Search for the cell housing the specified text and yield its [X, Y] center coordinate. 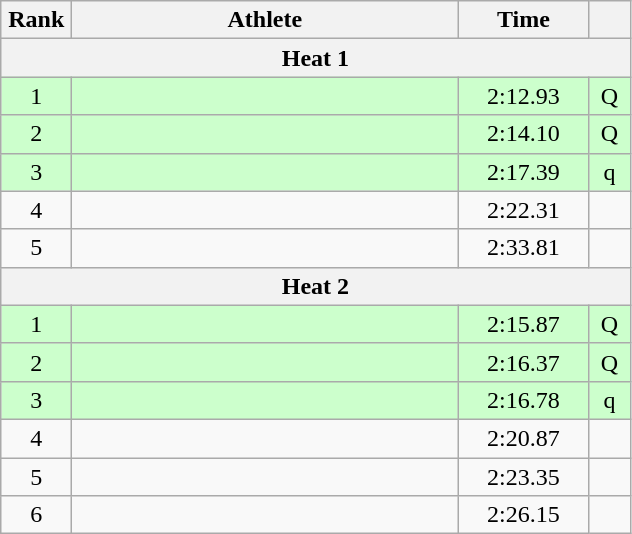
2:17.39 [524, 172]
2:23.35 [524, 477]
Heat 2 [316, 286]
2:33.81 [524, 248]
Athlete [265, 20]
2:16.78 [524, 400]
Rank [36, 20]
2:20.87 [524, 438]
2:26.15 [524, 515]
2:16.37 [524, 362]
Time [524, 20]
2:22.31 [524, 210]
Heat 1 [316, 58]
2:12.93 [524, 96]
2:14.10 [524, 134]
6 [36, 515]
2:15.87 [524, 324]
